Return the [x, y] coordinate for the center point of the cell that contains the specified text.  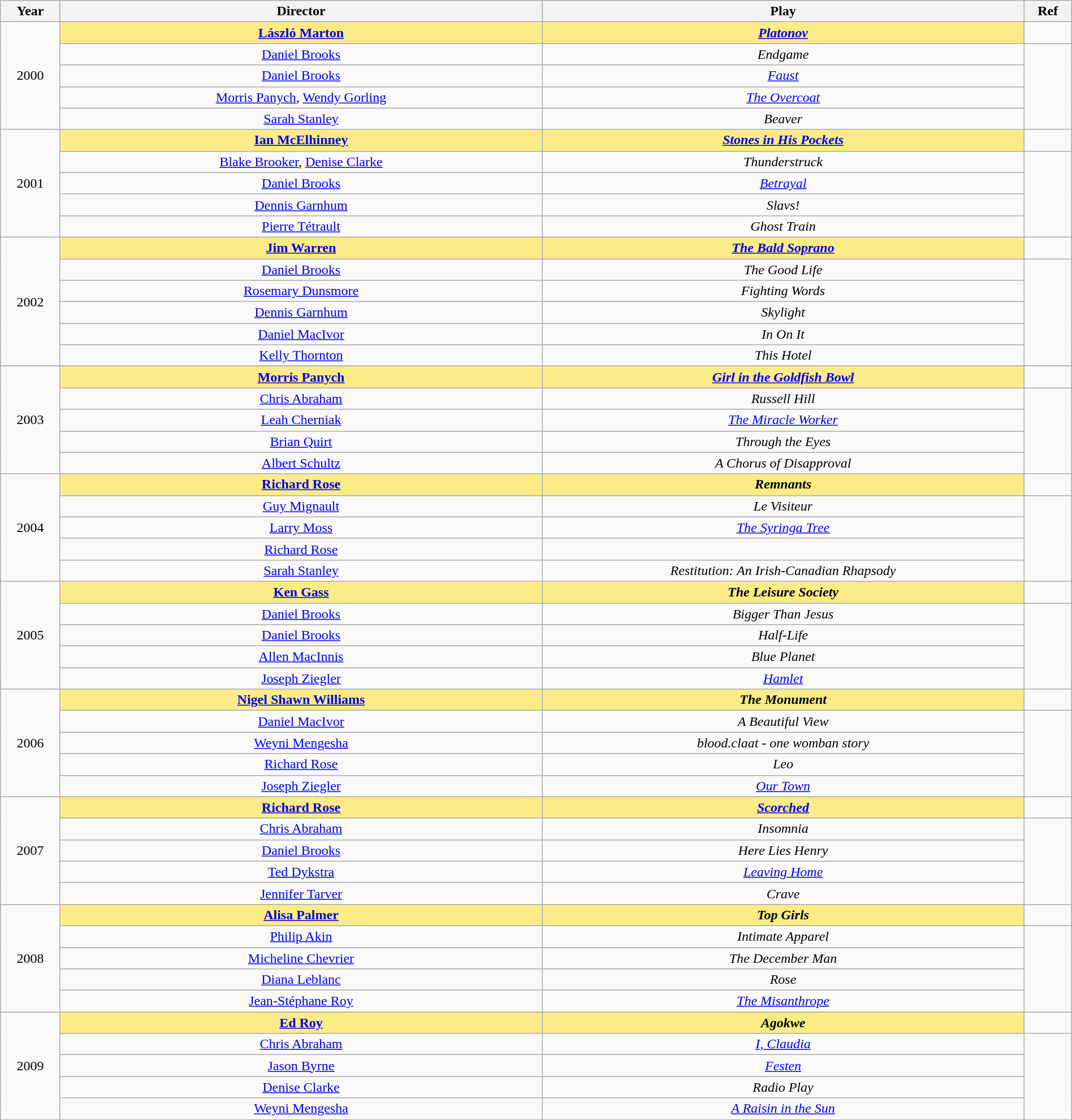
Remnants [784, 485]
2003 [31, 420]
Albert Schultz [301, 463]
2005 [31, 635]
Jim Warren [301, 248]
Leah Cherniak [301, 420]
Director [301, 11]
Larry Moss [301, 527]
Nigel Shawn Williams [301, 700]
I, Claudia [784, 1044]
The Syringa Tree [784, 527]
Micheline Chevrier [301, 958]
2009 [31, 1066]
Blake Brooker, Denise Clarke [301, 162]
Year [31, 11]
Bigger Than Jesus [784, 613]
2006 [31, 743]
2000 [31, 76]
Denise Clarke [301, 1087]
The Misanthrope [784, 1001]
The Leisure Society [784, 592]
Russell Hill [784, 399]
Play [784, 11]
László Marton [301, 33]
Le Visiteur [784, 506]
2008 [31, 958]
Allen MacInnis [301, 657]
Jean-Stéphane Roy [301, 1001]
Top Girls [784, 915]
Here Lies Henry [784, 850]
Skylight [784, 313]
Ken Gass [301, 592]
Ted Dykstra [301, 872]
The Overcoat [784, 97]
Pierre Tétrault [301, 226]
Our Town [784, 786]
The Miracle Worker [784, 420]
Through the Eyes [784, 442]
Leo [784, 764]
Restitution: An Irish-Canadian Rhapsody [784, 570]
A Raisin in the Sun [784, 1109]
blood.claat - one womban story [784, 743]
Crave [784, 893]
Alisa Palmer [301, 915]
Blue Planet [784, 657]
Fighting Words [784, 291]
Morris Panych [301, 377]
This Hotel [784, 356]
2007 [31, 850]
Half-Life [784, 635]
A Beautiful View [784, 721]
A Chorus of Disapproval [784, 463]
2004 [31, 527]
Ed Roy [301, 1023]
Philip Akin [301, 936]
2001 [31, 183]
Diana Leblanc [301, 980]
Ghost Train [784, 226]
Guy Mignault [301, 506]
In On It [784, 334]
Rosemary Dunsmore [301, 291]
Scorched [784, 807]
Intimate Apparel [784, 936]
Slavs! [784, 205]
Festen [784, 1066]
Brian Quirt [301, 442]
Jason Byrne [301, 1066]
Kelly Thornton [301, 356]
The Good Life [784, 270]
Radio Play [784, 1087]
Platonov [784, 33]
Morris Panych, Wendy Gorling [301, 97]
Insomnia [784, 829]
Beaver [784, 119]
Thunderstruck [784, 162]
The Bald Soprano [784, 248]
Leaving Home [784, 872]
Faust [784, 76]
Betrayal [784, 183]
The December Man [784, 958]
Ref [1048, 11]
Agokwe [784, 1023]
Ian McElhinney [301, 140]
Girl in the Goldfish Bowl [784, 377]
The Monument [784, 700]
2002 [31, 301]
Jennifer Tarver [301, 893]
Rose [784, 980]
Endgame [784, 54]
Hamlet [784, 678]
Stones in His Pockets [784, 140]
